Capture the cell that displays the provided text and extract its (x, y) central coordinate. 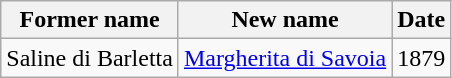
1879 (422, 58)
Margherita di Savoia (284, 58)
Saline di Barletta (90, 58)
Date (422, 20)
Former name (90, 20)
New name (284, 20)
